Determine the [x, y] coordinate at the center of the cell enclosing the given text.  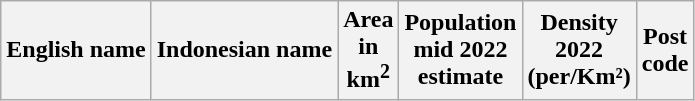
Population mid 2022estimate [460, 50]
Postcode [665, 50]
Indonesian name [244, 50]
Density 2022(per/Km²) [579, 50]
Area inkm2 [368, 50]
English name [76, 50]
